Scan for the cell matching the given text and deliver its (x, y) coordinate at center. 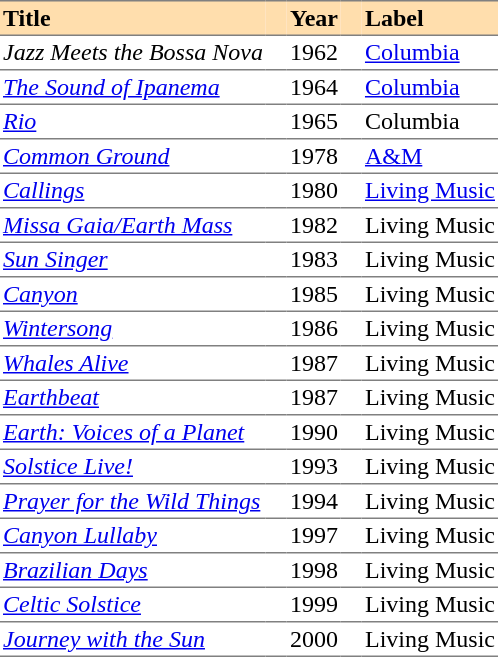
Jazz Meets the Bossa Nova (133, 53)
1985 (314, 295)
Prayer for the Wild Things (133, 501)
1965 (314, 122)
Callings (133, 191)
Canyon Lullaby (133, 536)
1964 (314, 87)
Earthbeat (133, 398)
Solstice Live! (133, 467)
A&M (430, 157)
Missa Gaia/Earth Mass (133, 225)
Wintersong (133, 329)
1997 (314, 536)
1998 (314, 571)
Title (133, 18)
Common Ground (133, 157)
1993 (314, 467)
Rio (133, 122)
Label (430, 18)
Canyon (133, 295)
1994 (314, 501)
Sun Singer (133, 260)
1983 (314, 260)
Brazilian Days (133, 571)
1999 (314, 605)
2000 (314, 639)
The Sound of Ipanema (133, 87)
Year (314, 18)
1990 (314, 433)
1982 (314, 225)
Whales Alive (133, 363)
1978 (314, 157)
Journey with the Sun (133, 639)
Earth: Voices of a Planet (133, 433)
1962 (314, 53)
1980 (314, 191)
1986 (314, 329)
Celtic Solstice (133, 605)
